Find where the given text appears and provide that cell's center as (x, y) coordinate. 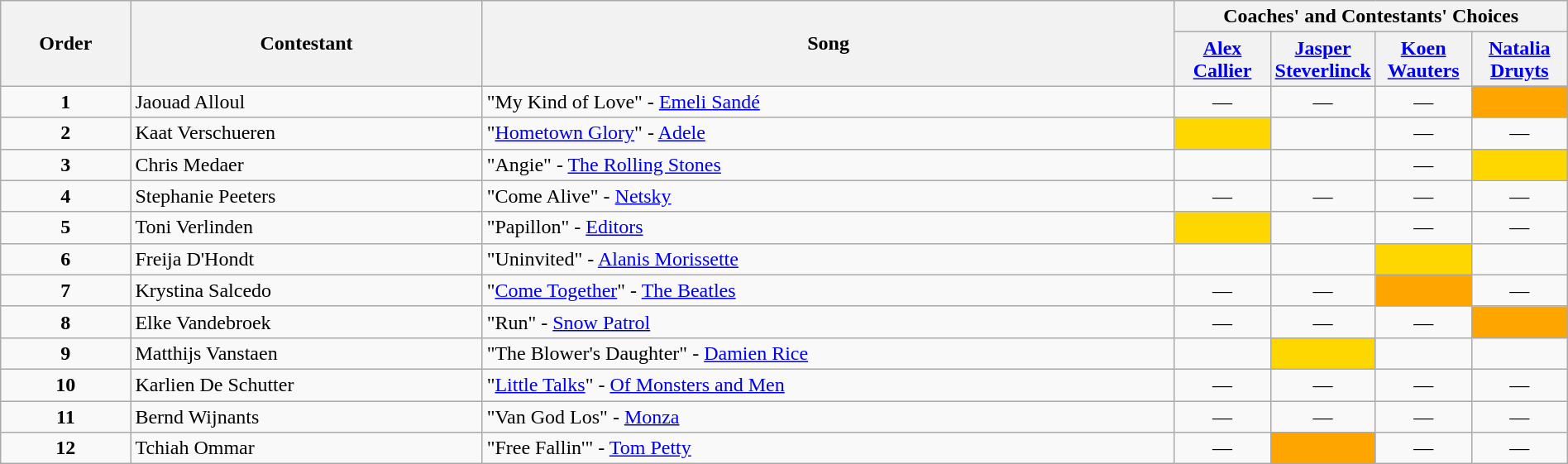
Tchiah Ommar (306, 448)
Toni Verlinden (306, 227)
Order (66, 43)
"Van God Los" - Monza (829, 416)
12 (66, 448)
"Angie" - The Rolling Stones (829, 165)
"Come Together" - The Beatles (829, 290)
Kaat Verschueren (306, 133)
"Free Fallin'" - Tom Petty (829, 448)
7 (66, 290)
1 (66, 102)
Natalia Druyts (1519, 60)
"Run" - Snow Patrol (829, 322)
8 (66, 322)
Jasper Steverlinck (1323, 60)
"Papillon" - Editors (829, 227)
"Little Talks" - Of Monsters and Men (829, 385)
Krystina Salcedo (306, 290)
11 (66, 416)
Freija D'Hondt (306, 259)
"Hometown Glory" - Adele (829, 133)
9 (66, 353)
Song (829, 43)
Bernd Wijnants (306, 416)
Chris Medaer (306, 165)
Jaouad Alloul (306, 102)
"The Blower's Daughter" - Damien Rice (829, 353)
4 (66, 196)
Coaches' and Contestants' Choices (1371, 17)
5 (66, 227)
Karlien De Schutter (306, 385)
Alex Callier (1222, 60)
Contestant (306, 43)
"Uninvited" - Alanis Morissette (829, 259)
"Come Alive" - Netsky (829, 196)
2 (66, 133)
Elke Vandebroek (306, 322)
Matthijs Vanstaen (306, 353)
Stephanie Peeters (306, 196)
6 (66, 259)
10 (66, 385)
Koen Wauters (1423, 60)
"My Kind of Love" - Emeli Sandé (829, 102)
3 (66, 165)
